Capture the cell that displays the provided text and extract its [x, y] central coordinate. 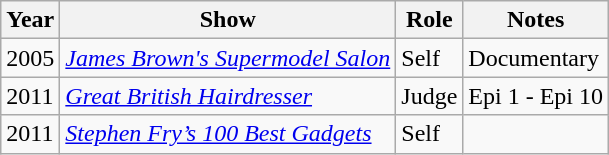
James Brown's Supermodel Salon [228, 58]
Stephen Fry’s 100 Best Gadgets [228, 134]
Notes [536, 20]
Show [228, 20]
Year [30, 20]
Judge [430, 96]
2005 [30, 58]
Epi 1 - Epi 10 [536, 96]
Great British Hairdresser [228, 96]
Role [430, 20]
Documentary [536, 58]
